From the cell containing the given text, extract its center point as (X, Y) coordinate. 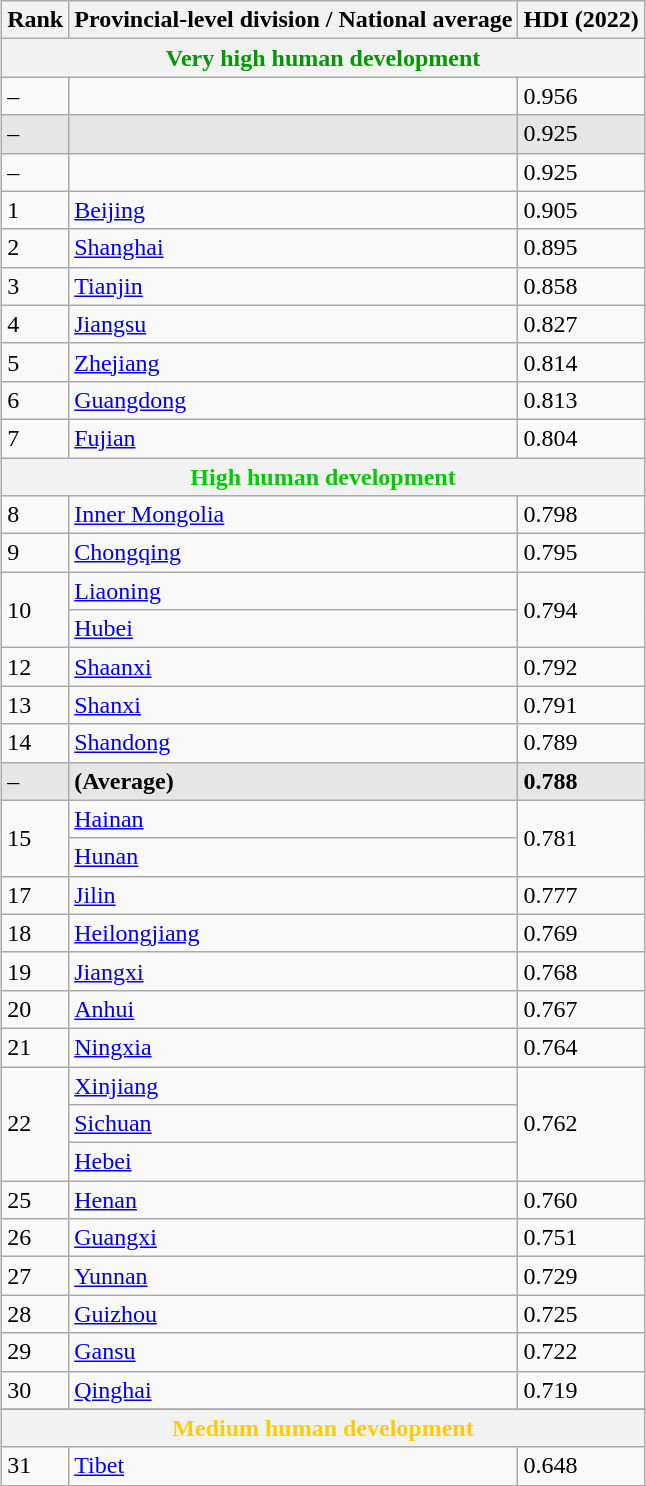
0.781 (581, 838)
HDI (2022) (581, 20)
0.769 (581, 933)
15 (36, 838)
0.648 (581, 1466)
Very high human development (324, 58)
Qinghai (294, 1390)
22 (36, 1123)
Yunnan (294, 1276)
0.791 (581, 705)
0.768 (581, 971)
Shandong (294, 743)
25 (36, 1200)
10 (36, 610)
7 (36, 438)
Rank (36, 20)
Beijing (294, 210)
20 (36, 1009)
0.777 (581, 895)
Tibet (294, 1466)
Guangxi (294, 1238)
18 (36, 933)
0.789 (581, 743)
0.795 (581, 553)
0.813 (581, 400)
0.905 (581, 210)
Hunan (294, 857)
Medium human development (324, 1428)
Shaanxi (294, 667)
(Average) (294, 781)
0.814 (581, 362)
Hubei (294, 629)
Gansu (294, 1352)
13 (36, 705)
0.764 (581, 1047)
Jiangxi (294, 971)
Guizhou (294, 1314)
Liaoning (294, 591)
5 (36, 362)
Shanghai (294, 248)
0.858 (581, 286)
Provincial-level division / National average (294, 20)
29 (36, 1352)
17 (36, 895)
Sichuan (294, 1124)
2 (36, 248)
Hebei (294, 1162)
9 (36, 553)
High human development (324, 477)
0.722 (581, 1352)
30 (36, 1390)
3 (36, 286)
0.762 (581, 1123)
0.788 (581, 781)
0.804 (581, 438)
Xinjiang (294, 1085)
0.956 (581, 96)
0.725 (581, 1314)
0.827 (581, 324)
Jiangsu (294, 324)
Zhejiang (294, 362)
Tianjin (294, 286)
Inner Mongolia (294, 515)
0.751 (581, 1238)
1 (36, 210)
27 (36, 1276)
6 (36, 400)
0.729 (581, 1276)
12 (36, 667)
21 (36, 1047)
Ningxia (294, 1047)
0.760 (581, 1200)
Chongqing (294, 553)
Anhui (294, 1009)
0.767 (581, 1009)
Heilongjiang (294, 933)
Shanxi (294, 705)
26 (36, 1238)
8 (36, 515)
4 (36, 324)
Hainan (294, 819)
Fujian (294, 438)
Henan (294, 1200)
0.719 (581, 1390)
0.794 (581, 610)
28 (36, 1314)
0.792 (581, 667)
14 (36, 743)
0.798 (581, 515)
31 (36, 1466)
Guangdong (294, 400)
Jilin (294, 895)
19 (36, 971)
0.895 (581, 248)
